Scan for the cell matching the given text and deliver its (x, y) coordinate at center. 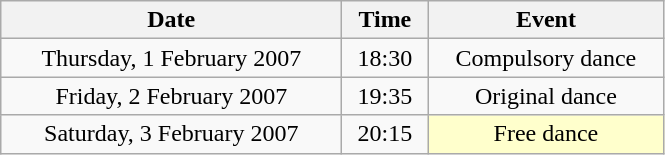
19:35 (385, 96)
Saturday, 3 February 2007 (172, 134)
Event (546, 20)
Compulsory dance (546, 58)
Date (172, 20)
20:15 (385, 134)
Original dance (546, 96)
Thursday, 1 February 2007 (172, 58)
18:30 (385, 58)
Time (385, 20)
Friday, 2 February 2007 (172, 96)
Free dance (546, 134)
